Pinpoint the cell where the given text exists, returning its [X, Y] midpoint coordinate. 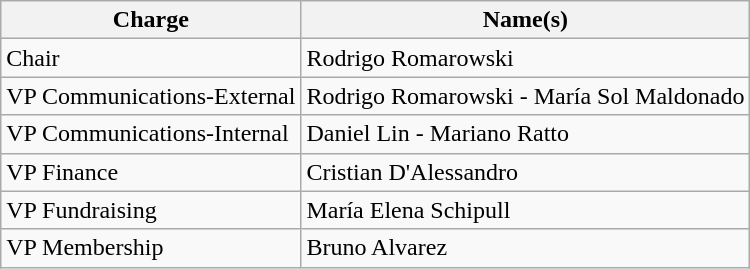
Charge [151, 20]
VP Finance [151, 172]
Bruno Alvarez [526, 248]
VP Fundraising [151, 210]
VP Communications-External [151, 96]
VP Membership [151, 248]
Rodrigo Romarowski [526, 58]
Cristian D'Alessandro [526, 172]
Rodrigo Romarowski - María Sol Maldonado [526, 96]
VP Communications-Internal [151, 134]
Daniel Lin - Mariano Ratto [526, 134]
María Elena Schipull [526, 210]
Chair [151, 58]
Name(s) [526, 20]
